Return (x, y) of the center of cell containing provided text 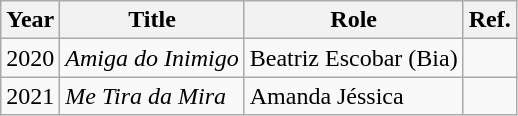
Amiga do Inimigo (152, 58)
Year (30, 20)
Title (152, 20)
2020 (30, 58)
Role (354, 20)
2021 (30, 96)
Ref. (490, 20)
Me Tira da Mira (152, 96)
Amanda Jéssica (354, 96)
Beatriz Escobar (Bia) (354, 58)
